Locate the cell with the specified text and output its (x, y) center coordinate. 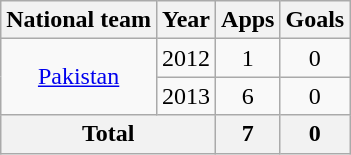
1 (248, 58)
Pakistan (79, 77)
6 (248, 96)
Total (108, 134)
7 (248, 134)
Year (186, 20)
2012 (186, 58)
2013 (186, 96)
National team (79, 20)
Apps (248, 20)
Goals (315, 20)
